Provide the (x, y) coordinate of the cell's center where the given text is located.  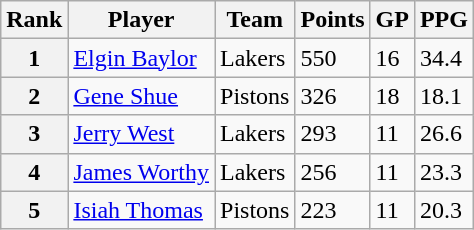
34.4 (444, 58)
Rank (34, 20)
550 (332, 58)
20.3 (444, 210)
Team (255, 20)
GP (392, 20)
18.1 (444, 96)
3 (34, 134)
256 (332, 172)
18 (392, 96)
Isiah Thomas (142, 210)
Points (332, 20)
16 (392, 58)
James Worthy (142, 172)
293 (332, 134)
326 (332, 96)
Elgin Baylor (142, 58)
23.3 (444, 172)
223 (332, 210)
2 (34, 96)
Jerry West (142, 134)
PPG (444, 20)
26.6 (444, 134)
5 (34, 210)
Player (142, 20)
Gene Shue (142, 96)
1 (34, 58)
4 (34, 172)
